Return the (x, y) coordinate for the center point of the cell that contains the specified text.  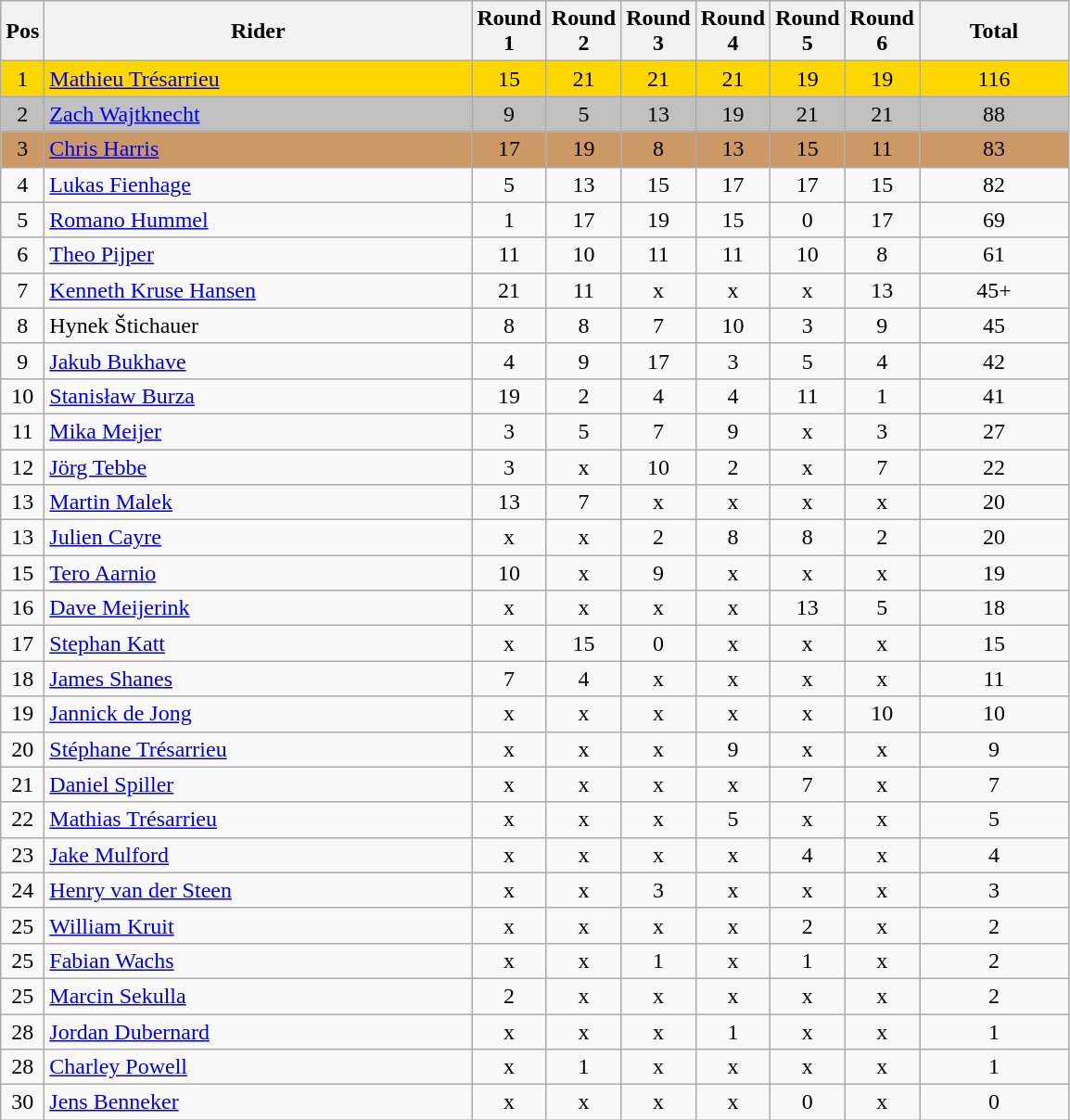
Tero Aarnio (258, 573)
Daniel Spiller (258, 784)
Hynek Štichauer (258, 325)
Jens Benneker (258, 1102)
Julien Cayre (258, 538)
83 (994, 149)
Stephan Katt (258, 643)
42 (994, 361)
Jake Mulford (258, 855)
Jannick de Jong (258, 714)
Mathias Trésarrieu (258, 820)
James Shanes (258, 679)
45 (994, 325)
Theo Pijper (258, 255)
30 (22, 1102)
Mika Meijer (258, 431)
Round 2 (583, 32)
Stéphane Trésarrieu (258, 749)
27 (994, 431)
6 (22, 255)
23 (22, 855)
Fabian Wachs (258, 961)
Chris Harris (258, 149)
Round 3 (658, 32)
Kenneth Kruse Hansen (258, 290)
82 (994, 185)
116 (994, 79)
Jordan Dubernard (258, 1032)
61 (994, 255)
Romano Hummel (258, 220)
Martin Malek (258, 503)
Zach Wajtknecht (258, 114)
Mathieu Trésarrieu (258, 79)
16 (22, 608)
Round 4 (732, 32)
Round 1 (509, 32)
Lukas Fienhage (258, 185)
William Kruit (258, 925)
69 (994, 220)
Stanisław Burza (258, 396)
Jakub Bukhave (258, 361)
45+ (994, 290)
Total (994, 32)
Charley Powell (258, 1067)
Dave Meijerink (258, 608)
88 (994, 114)
Jörg Tebbe (258, 466)
Rider (258, 32)
12 (22, 466)
Round 5 (808, 32)
Henry van der Steen (258, 890)
24 (22, 890)
Pos (22, 32)
Round 6 (882, 32)
41 (994, 396)
Marcin Sekulla (258, 996)
